Extract the [X, Y] coordinate from the center of the cell holding the provided text.  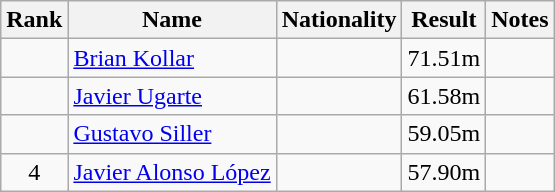
Brian Kollar [172, 58]
Rank [34, 20]
71.51m [444, 58]
57.90m [444, 172]
Result [444, 20]
Gustavo Siller [172, 134]
Name [172, 20]
Notes [520, 20]
Javier Ugarte [172, 96]
Nationality [339, 20]
59.05m [444, 134]
61.58m [444, 96]
Javier Alonso López [172, 172]
4 [34, 172]
